Return (X, Y) of the center of cell containing provided text 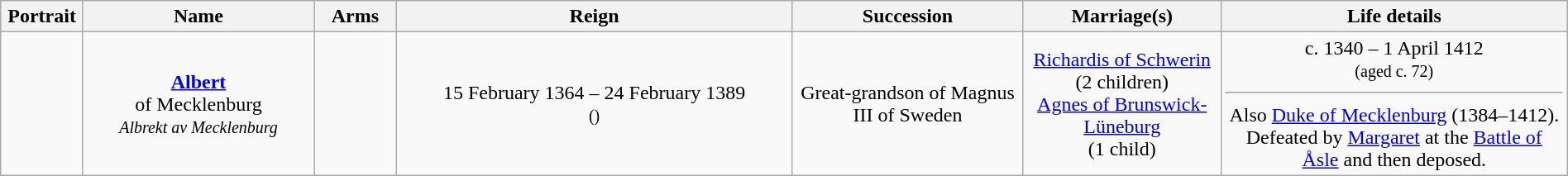
Richardis of Schwerin(2 children)Agnes of Brunswick-Lüneburg(1 child) (1121, 104)
c. 1340 – 1 April 1412(aged c. 72)Also Duke of Mecklenburg (1384–1412). Defeated by Margaret at the Battle of Åsle and then deposed. (1394, 104)
Arms (356, 17)
Reign (594, 17)
Life details (1394, 17)
Albertof MecklenburgAlbrekt av Mecklenburg (198, 104)
Name (198, 17)
Portrait (42, 17)
Marriage(s) (1121, 17)
Great-grandson of Magnus III of Sweden (908, 104)
15 February 1364 – 24 February 1389() (594, 104)
Succession (908, 17)
